Pinpoint the cell where the given text exists, returning its (X, Y) midpoint coordinate. 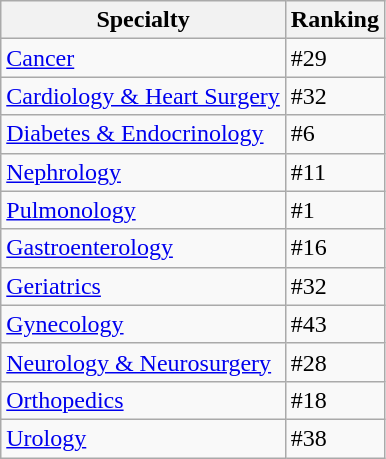
Gastroenterology (144, 248)
#18 (334, 400)
#38 (334, 438)
#1 (334, 210)
Cancer (144, 58)
Orthopedics (144, 400)
Neurology & Neurosurgery (144, 362)
#16 (334, 248)
Ranking (334, 20)
Cardiology & Heart Surgery (144, 96)
Diabetes & Endocrinology (144, 134)
Gynecology (144, 324)
#11 (334, 172)
Pulmonology (144, 210)
Urology (144, 438)
#28 (334, 362)
#29 (334, 58)
Geriatrics (144, 286)
#6 (334, 134)
Specialty (144, 20)
#43 (334, 324)
Nephrology (144, 172)
